Pinpoint the cell where the given text exists, returning its (x, y) midpoint coordinate. 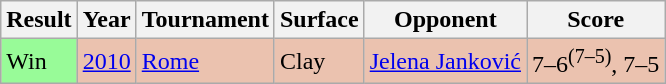
Tournament (205, 20)
Surface (319, 20)
Score (595, 20)
Jelena Janković (445, 62)
Opponent (445, 20)
Year (106, 20)
7–6(7–5), 7–5 (595, 62)
2010 (106, 62)
Win (39, 62)
Clay (319, 62)
Result (39, 20)
Rome (205, 62)
